Identify which cell holds the provided text, then report its (x, y) central coordinate. 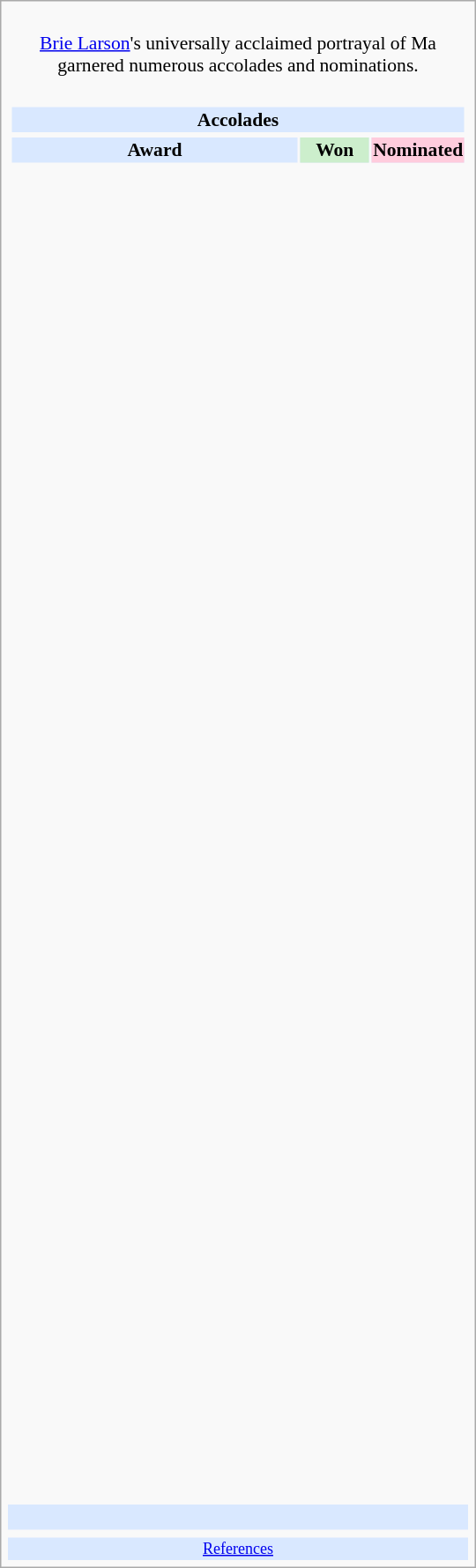
Won (335, 150)
Accolades Award Won Nominated (238, 791)
Award (154, 150)
Accolades (238, 119)
References (238, 1549)
Nominated (418, 150)
Brie Larson's universally acclaimed portrayal of Ma garnered numerous accolades and nominations. (238, 43)
